Locate the cell with the specified text and output its (X, Y) center coordinate. 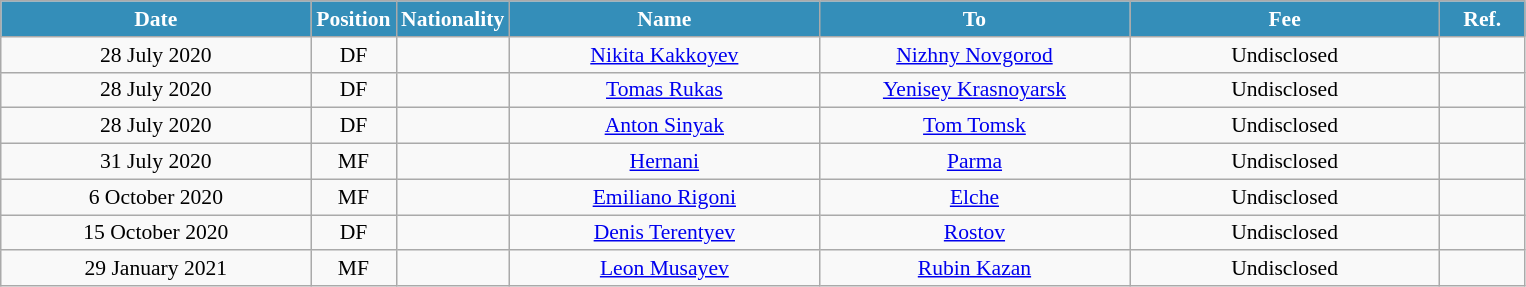
Name (664, 19)
29 January 2021 (156, 269)
Leon Musayev (664, 269)
31 July 2020 (156, 162)
Nikita Kakkoyev (664, 55)
Nationality (452, 19)
Rubin Kazan (974, 269)
To (974, 19)
Date (156, 19)
Fee (1285, 19)
Tomas Rukas (664, 90)
Denis Terentyev (664, 233)
Tom Tomsk (974, 126)
Emiliano Rigoni (664, 197)
Elche (974, 197)
6 October 2020 (156, 197)
Yenisey Krasnoyarsk (974, 90)
Position (354, 19)
Nizhny Novgorod (974, 55)
Hernani (664, 162)
Parma (974, 162)
Anton Sinyak (664, 126)
Rostov (974, 233)
Ref. (1482, 19)
15 October 2020 (156, 233)
